Return the [x, y] coordinate for the center point of the cell that contains the specified text.  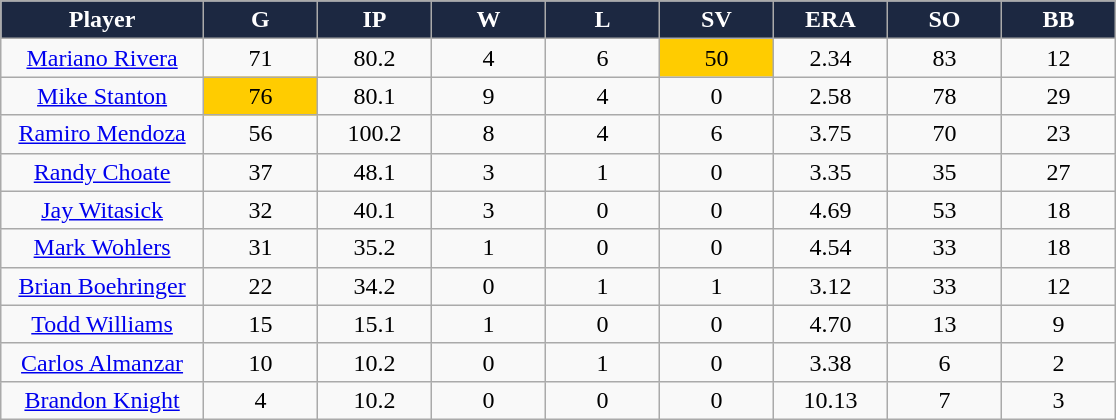
L [602, 20]
13 [944, 324]
IP [374, 20]
4.54 [830, 248]
Player [102, 20]
35.2 [374, 248]
ERA [830, 20]
G [260, 20]
W [488, 20]
56 [260, 134]
Carlos Almanzar [102, 362]
83 [944, 58]
BB [1058, 20]
7 [944, 400]
80.2 [374, 58]
53 [944, 210]
3.75 [830, 134]
2.58 [830, 96]
Randy Choate [102, 172]
3.35 [830, 172]
76 [260, 96]
31 [260, 248]
29 [1058, 96]
8 [488, 134]
78 [944, 96]
SO [944, 20]
10 [260, 362]
Jay Witasick [102, 210]
32 [260, 210]
15.1 [374, 324]
50 [716, 58]
Mariano Rivera [102, 58]
40.1 [374, 210]
3.38 [830, 362]
100.2 [374, 134]
70 [944, 134]
48.1 [374, 172]
Mike Stanton [102, 96]
Brian Boehringer [102, 286]
Todd Williams [102, 324]
27 [1058, 172]
34.2 [374, 286]
23 [1058, 134]
15 [260, 324]
2.34 [830, 58]
2 [1058, 362]
Brandon Knight [102, 400]
80.1 [374, 96]
4.70 [830, 324]
Ramiro Mendoza [102, 134]
3.12 [830, 286]
35 [944, 172]
37 [260, 172]
SV [716, 20]
10.13 [830, 400]
4.69 [830, 210]
71 [260, 58]
Mark Wohlers [102, 248]
22 [260, 286]
